Provide the [x, y] coordinate of the cell's center where the given text is located.  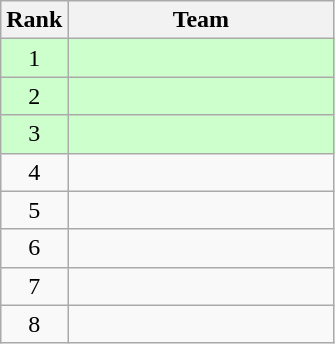
3 [34, 134]
1 [34, 58]
2 [34, 96]
Rank [34, 20]
6 [34, 248]
4 [34, 172]
7 [34, 286]
8 [34, 324]
5 [34, 210]
Team [201, 20]
